Scan for the cell matching the given text and deliver its (X, Y) coordinate at center. 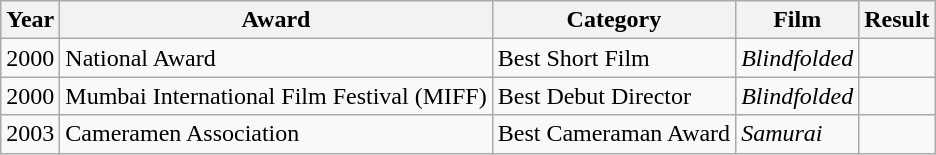
National Award (276, 58)
Best Debut Director (614, 96)
Cameramen Association (276, 134)
Film (798, 20)
Samurai (798, 134)
Year (30, 20)
Mumbai International Film Festival (MIFF) (276, 96)
2003 (30, 134)
Best Short Film (614, 58)
Award (276, 20)
Category (614, 20)
Best Cameraman Award (614, 134)
Result (897, 20)
